Scan for the cell matching the given text and deliver its [x, y] coordinate at center. 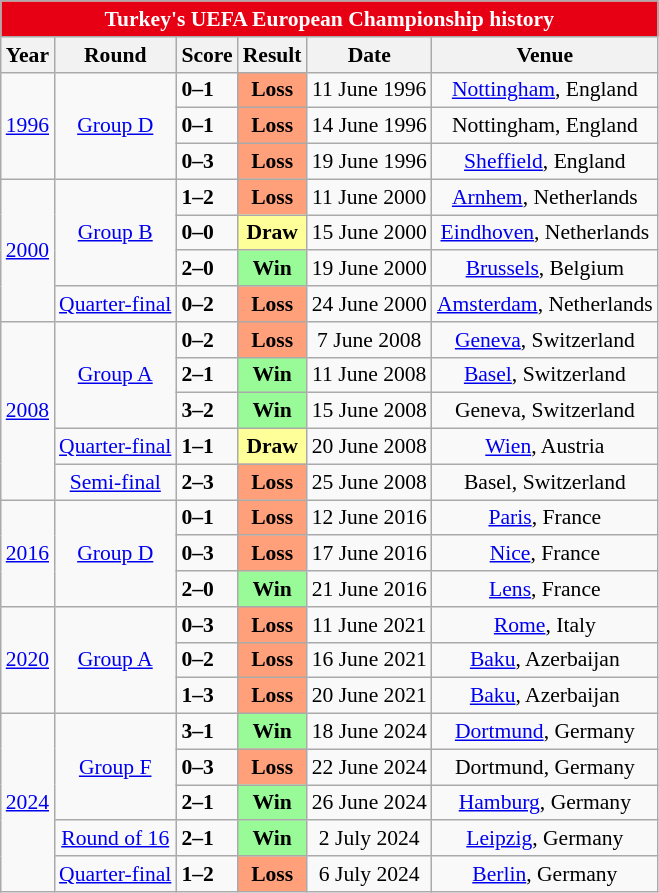
12 June 2016 [370, 518]
Score [206, 55]
15 June 2000 [370, 233]
11 June 2000 [370, 197]
2016 [28, 554]
14 June 1996 [370, 126]
Date [370, 55]
Berlin, Germany [545, 874]
17 June 2016 [370, 554]
3–2 [206, 411]
24 June 2000 [370, 304]
Venue [545, 55]
2020 [28, 660]
2008 [28, 411]
1996 [28, 126]
Nice, France [545, 554]
19 June 1996 [370, 162]
1–1 [206, 447]
Result [272, 55]
Semi-final [115, 482]
2–3 [206, 482]
Rome, Italy [545, 625]
1–3 [206, 696]
Eindhoven, Netherlands [545, 233]
25 June 2008 [370, 482]
Amsterdam, Netherlands [545, 304]
21 June 2016 [370, 589]
15 June 2008 [370, 411]
Round of 16 [115, 839]
11 June 2008 [370, 375]
Hamburg, Germany [545, 803]
Paris, France [545, 518]
Wien, Austria [545, 447]
20 June 2008 [370, 447]
Turkey's UEFA European Championship history [330, 19]
Round [115, 55]
Lens, France [545, 589]
Group F [115, 768]
Arnhem, Netherlands [545, 197]
Group B [115, 232]
Leipzig, Germany [545, 839]
20 June 2021 [370, 696]
Brussels, Belgium [545, 269]
2024 [28, 803]
16 June 2021 [370, 660]
6 July 2024 [370, 874]
3–1 [206, 732]
2000 [28, 250]
26 June 2024 [370, 803]
0–0 [206, 233]
7 June 2008 [370, 340]
11 June 1996 [370, 90]
11 June 2021 [370, 625]
22 June 2024 [370, 767]
2 July 2024 [370, 839]
Year [28, 55]
Sheffield, England [545, 162]
19 June 2000 [370, 269]
18 June 2024 [370, 732]
